From the cell containing the given text, extract its center point as [x, y] coordinate. 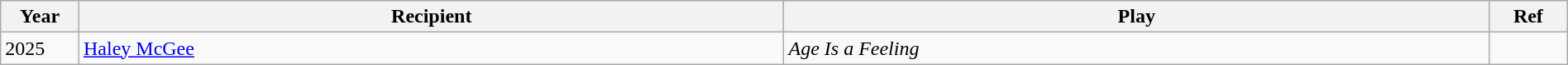
Age Is a Feeling [1136, 48]
Play [1136, 17]
2025 [40, 48]
Recipient [432, 17]
Haley McGee [432, 48]
Year [40, 17]
Ref [1528, 17]
